Find where the given text appears and provide that cell's center as [x, y] coordinate. 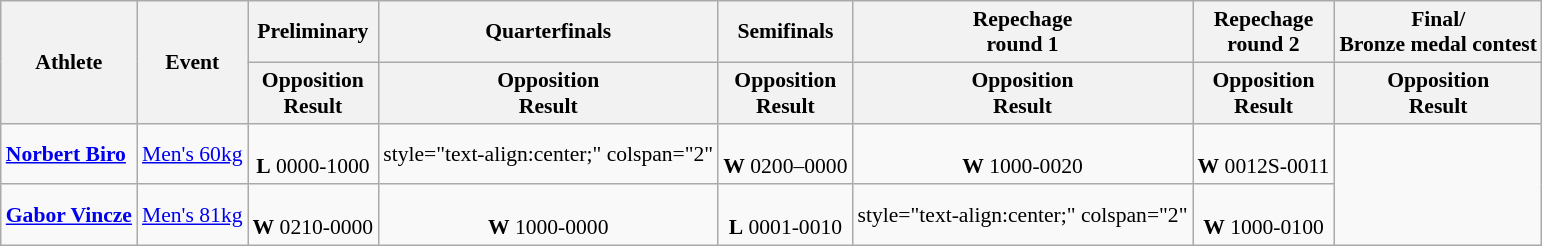
Gabor Vincze [69, 216]
L 0000-1000 [314, 154]
W 1000-0100 [1264, 216]
Men's 81kg [192, 216]
Final/Bronze medal contest [1438, 32]
W 0012S-0011 [1264, 154]
Men's 60kg [192, 154]
W 0210-0000 [314, 216]
Quarterfinals [548, 32]
Repechage round 2 [1264, 32]
L 0001-0010 [785, 216]
Event [192, 62]
W 1000-0000 [548, 216]
Semifinals [785, 32]
W 1000-0020 [1022, 154]
Norbert Biro [69, 154]
Preliminary [314, 32]
Athlete [69, 62]
W 0200–0000 [785, 154]
Repechage round 1 [1022, 32]
